Scan for the cell matching the given text and deliver its [x, y] coordinate at center. 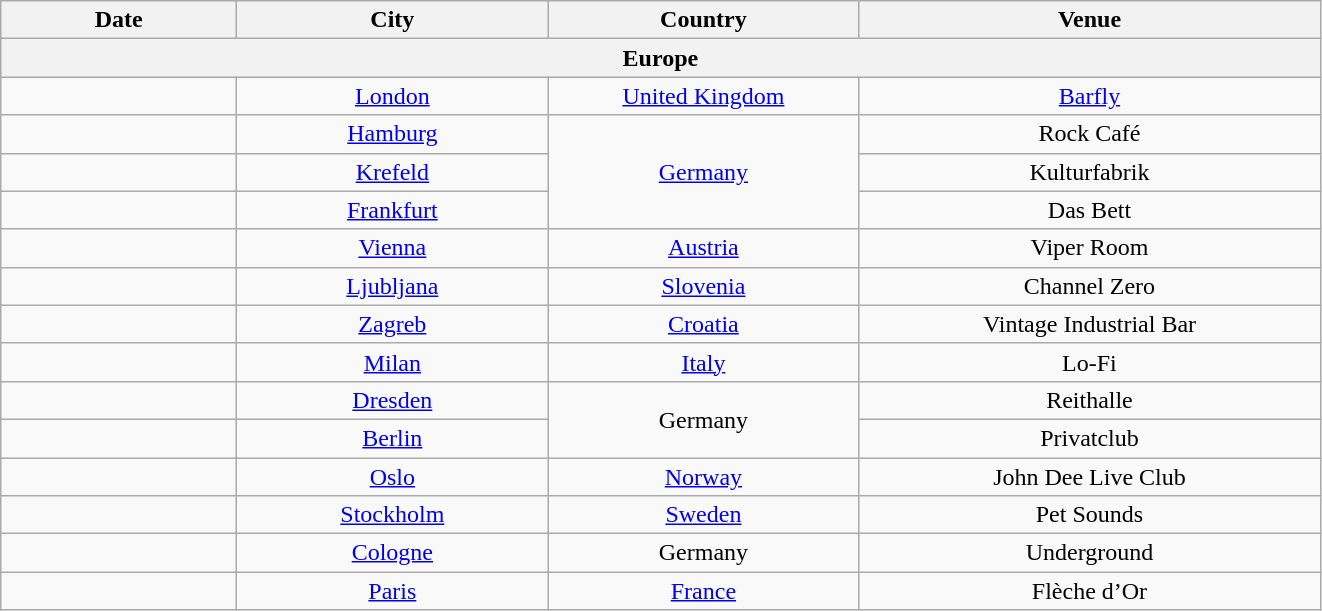
Underground [1090, 553]
Norway [704, 477]
Lo-Fi [1090, 362]
Barfly [1090, 96]
City [392, 20]
Slovenia [704, 286]
Europe [660, 58]
Vienna [392, 248]
Milan [392, 362]
Sweden [704, 515]
Berlin [392, 438]
Oslo [392, 477]
Stockholm [392, 515]
Viper Room [1090, 248]
Channel Zero [1090, 286]
Vintage Industrial Bar [1090, 324]
Date [119, 20]
Dresden [392, 400]
Austria [704, 248]
Venue [1090, 20]
United Kingdom [704, 96]
Italy [704, 362]
Cologne [392, 553]
Paris [392, 591]
Frankfurt [392, 210]
France [704, 591]
Pet Sounds [1090, 515]
Kulturfabrik [1090, 172]
Krefeld [392, 172]
Ljubljana [392, 286]
Hamburg [392, 134]
Flèche d’Or [1090, 591]
John Dee Live Club [1090, 477]
Das Bett [1090, 210]
Rock Café [1090, 134]
Privatclub [1090, 438]
Zagreb [392, 324]
Country [704, 20]
London [392, 96]
Reithalle [1090, 400]
Croatia [704, 324]
